Output the (X, Y) coordinate of the center of the cell containing the given text.  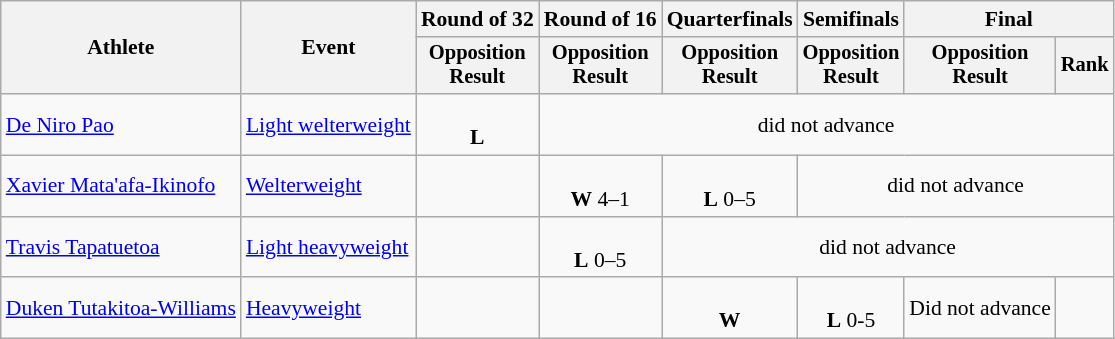
Quarterfinals (730, 19)
Event (328, 48)
Light heavyweight (328, 248)
W (730, 308)
Semifinals (852, 19)
Did not advance (980, 308)
Athlete (121, 48)
Final (1008, 19)
Welterweight (328, 186)
Duken Tutakitoa-Williams (121, 308)
L (478, 124)
W 4–1 (600, 186)
Round of 32 (478, 19)
Travis Tapatuetoa (121, 248)
Heavyweight (328, 308)
Xavier Mata'afa-Ikinofo (121, 186)
Rank (1085, 66)
De Niro Pao (121, 124)
L 0-5 (852, 308)
Light welterweight (328, 124)
Round of 16 (600, 19)
